Determine the (x, y) coordinate at the center of the cell enclosing the given text.  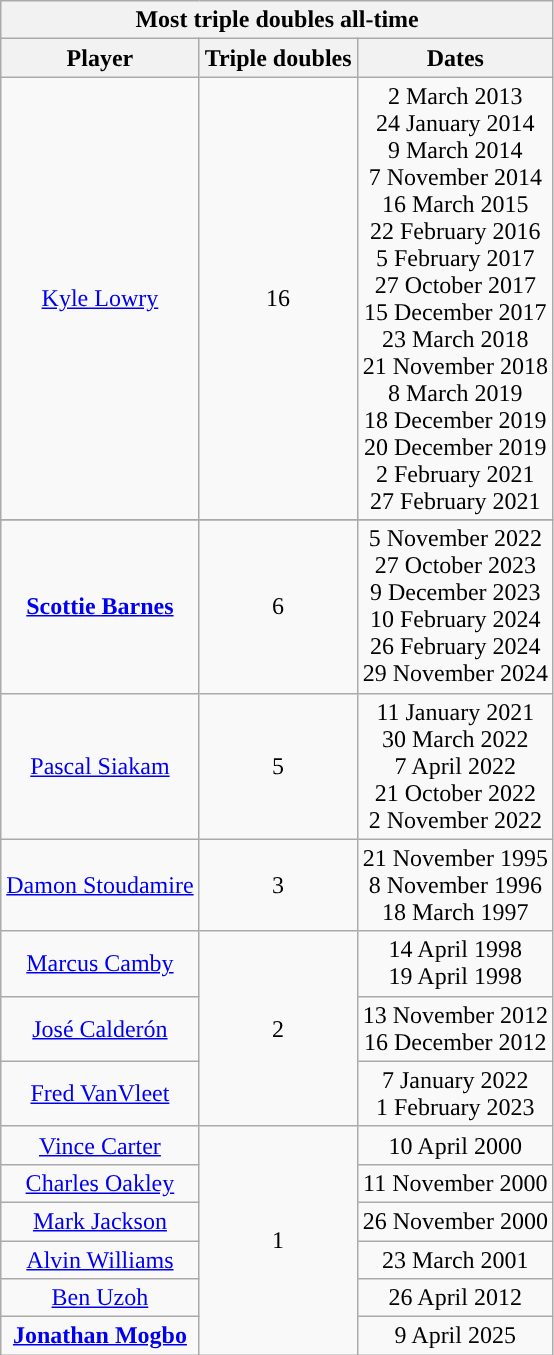
Dates (455, 58)
Mark Jackson (100, 1221)
5 (278, 766)
Player (100, 58)
7 January 2022 1 February 2023 (455, 1094)
9 April 2025 (455, 1336)
2 (278, 1028)
5 November 2022 27 October 2023 9 December 2023 10 February 2024 26 February 2024 29 November 2024 (455, 606)
6 (278, 606)
Pascal Siakam (100, 766)
Charles Oakley (100, 1183)
16 (278, 298)
14 April 199819 April 1998 (455, 964)
23 March 2001 (455, 1259)
José Calderón (100, 1028)
Most triple doubles all-time (278, 20)
Kyle Lowry (100, 298)
Alvin Williams (100, 1259)
Jonathan Mogbo (100, 1336)
26 April 2012 (455, 1298)
Marcus Camby (100, 964)
Ben Uzoh (100, 1298)
Vince Carter (100, 1145)
1 (278, 1240)
Fred VanVleet (100, 1094)
Scottie Barnes (100, 606)
Damon Stoudamire (100, 885)
21 November 19958 November 199618 March 1997 (455, 885)
Triple doubles (278, 58)
10 April 2000 (455, 1145)
3 (278, 885)
26 November 2000 (455, 1221)
11 January 202130 March 20227 April 2022 21 October 20222 November 2022 (455, 766)
13 November 201216 December 2012 (455, 1028)
11 November 2000 (455, 1183)
